Search for the cell housing the specified text and yield its [X, Y] center coordinate. 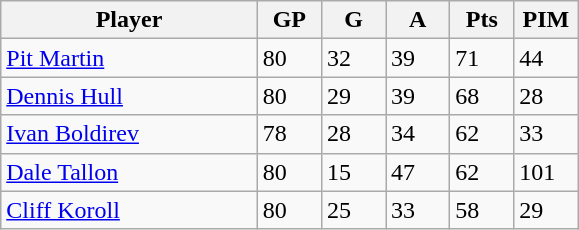
Dale Tallon [130, 172]
GP [289, 20]
58 [482, 210]
15 [353, 172]
G [353, 20]
34 [418, 134]
Ivan Boldirev [130, 134]
78 [289, 134]
44 [546, 58]
32 [353, 58]
Pit Martin [130, 58]
PIM [546, 20]
71 [482, 58]
101 [546, 172]
Player [130, 20]
Cliff Koroll [130, 210]
Dennis Hull [130, 96]
47 [418, 172]
Pts [482, 20]
25 [353, 210]
68 [482, 96]
A [418, 20]
